Return (x, y) of the center of cell containing provided text 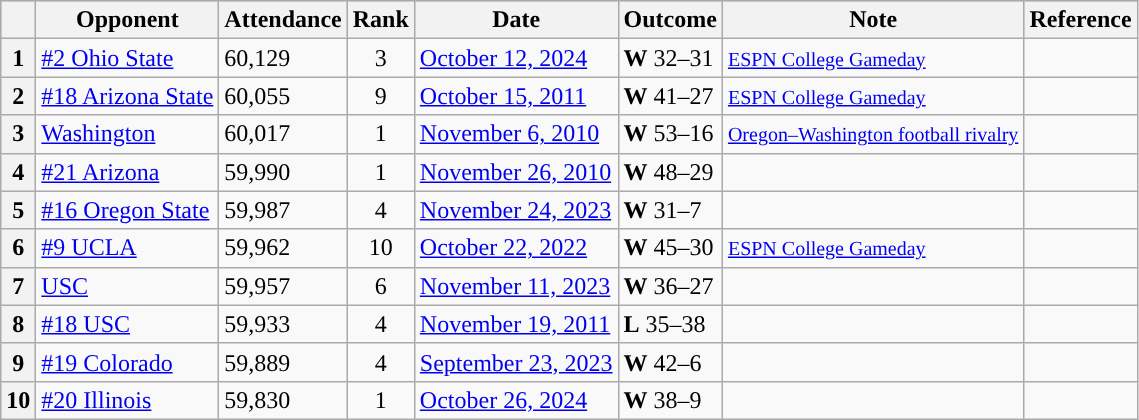
W 45–30 (670, 248)
W 53–16 (670, 134)
L 35–38 (670, 324)
7 (18, 286)
W 36–27 (670, 286)
59,933 (283, 324)
USC (128, 286)
November 11, 2023 (516, 286)
Outcome (670, 20)
59,830 (283, 400)
October 15, 2011 (516, 96)
8 (18, 324)
W 38–9 (670, 400)
W 42–6 (670, 362)
60,129 (283, 58)
#16 Oregon State (128, 210)
Reference (1080, 20)
W 48–29 (670, 172)
59,957 (283, 286)
November 6, 2010 (516, 134)
October 22, 2022 (516, 248)
59,962 (283, 248)
5 (18, 210)
Date (516, 20)
59,987 (283, 210)
September 23, 2023 (516, 362)
Opponent (128, 20)
October 26, 2024 (516, 400)
59,990 (283, 172)
Rank (380, 20)
#19 Colorado (128, 362)
W 32–31 (670, 58)
November 19, 2011 (516, 324)
November 24, 2023 (516, 210)
#18 USC (128, 324)
W 41–27 (670, 96)
#2 Ohio State (128, 58)
60,055 (283, 96)
Oregon–Washington football rivalry (873, 134)
#9 UCLA (128, 248)
October 12, 2024 (516, 58)
#20 Illinois (128, 400)
2 (18, 96)
#18 Arizona State (128, 96)
Note (873, 20)
59,889 (283, 362)
#21 Arizona (128, 172)
Attendance (283, 20)
November 26, 2010 (516, 172)
60,017 (283, 134)
Washington (128, 134)
W 31–7 (670, 210)
